Find where the given text appears and provide that cell's center as (X, Y) coordinate. 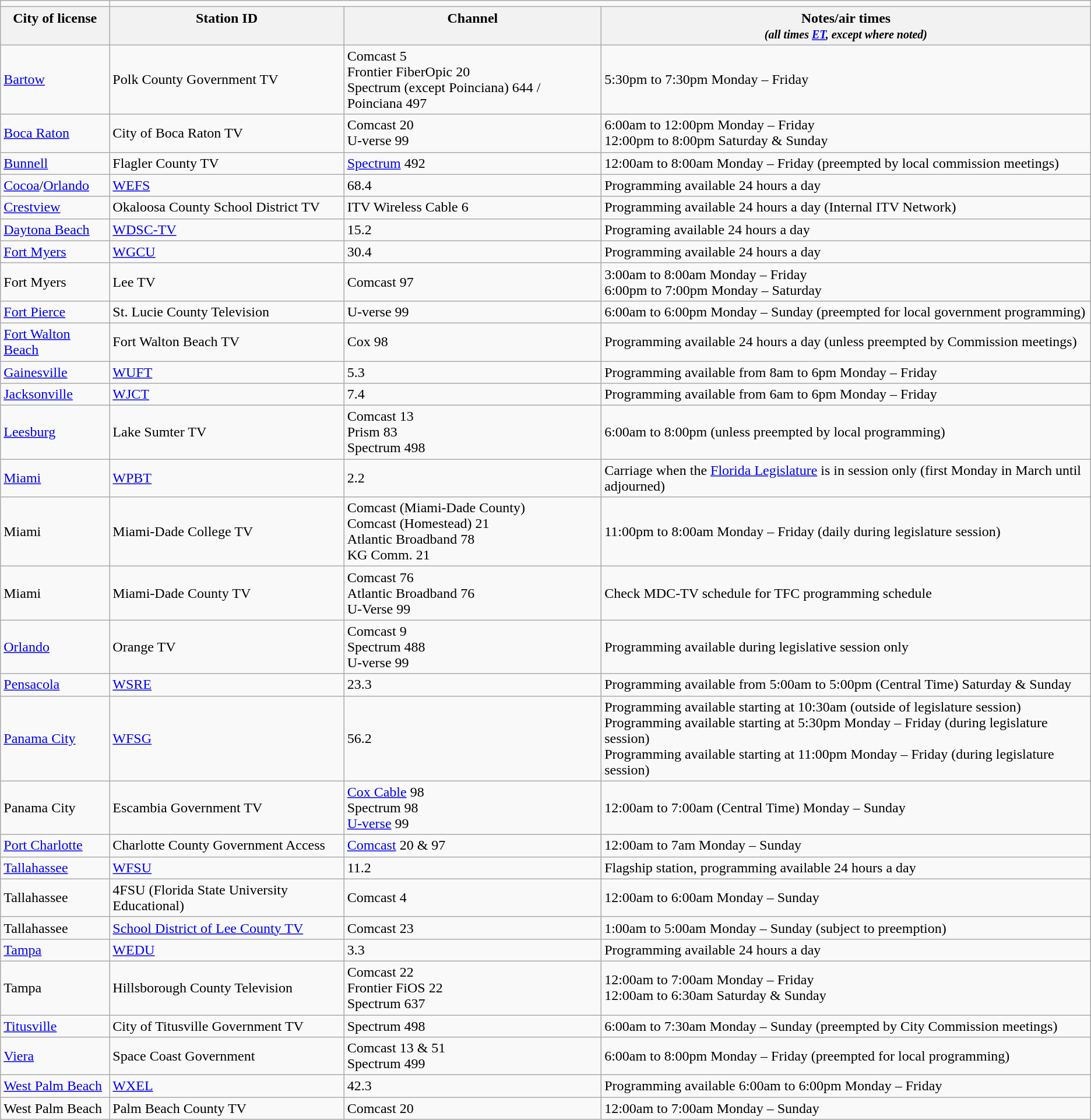
WEFS (227, 185)
Port Charlotte (55, 846)
Cox Cable 98Spectrum 98U-verse 99 (472, 808)
56.2 (472, 738)
WPBT (227, 478)
Programming available during legislative session only (846, 647)
Comcast 22Frontier FiOS 22Spectrum 637 (472, 988)
12:00am to 7:00am Monday – Sunday (846, 1108)
Polk County Government TV (227, 79)
City of Titusville Government TV (227, 1026)
3:00am to 8:00am Monday – Friday6:00pm to 7:00pm Monday – Saturday (846, 282)
Channel (472, 26)
WXEL (227, 1086)
5:30pm to 7:30pm Monday – Friday (846, 79)
Comcast 20U-verse 99 (472, 133)
12:00am to 7am Monday – Sunday (846, 846)
Gainesville (55, 372)
Hillsborough County Television (227, 988)
Boca Raton (55, 133)
2.2 (472, 478)
Pensacola (55, 685)
Bunnell (55, 163)
City of license (55, 26)
Spectrum 492 (472, 163)
WDSC-TV (227, 230)
11.2 (472, 868)
Programming available 6:00am to 6:00pm Monday – Friday (846, 1086)
School District of Lee County TV (227, 928)
Fort Pierce (55, 312)
Viera (55, 1056)
11:00pm to 8:00am Monday – Friday (daily during legislature session) (846, 531)
68.4 (472, 185)
Titusville (55, 1026)
1:00am to 5:00am Monday – Sunday (subject to preemption) (846, 928)
Comcast 97 (472, 282)
Jacksonville (55, 395)
Daytona Beach (55, 230)
Comcast 4 (472, 897)
12:00am to 7:00am Monday – Friday12:00am to 6:30am Saturday & Sunday (846, 988)
6:00am to 6:00pm Monday – Sunday (preempted for local government programming) (846, 312)
Palm Beach County TV (227, 1108)
Fort Walton Beach (55, 341)
Comcast 23 (472, 928)
WEDU (227, 950)
Space Coast Government (227, 1056)
12:00am to 8:00am Monday – Friday (preempted by local commission meetings) (846, 163)
WJCT (227, 395)
30.4 (472, 252)
WFSU (227, 868)
Comcast 9Spectrum 488U-verse 99 (472, 647)
6:00am to 8:00pm Monday – Friday (preempted for local programming) (846, 1056)
Flagship station, programming available 24 hours a day (846, 868)
Orange TV (227, 647)
Station ID (227, 26)
3.3 (472, 950)
Miami-Dade County TV (227, 593)
Comcast (Miami-Dade County)Comcast (Homestead) 21Atlantic Broadband 78KG Comm. 21 (472, 531)
Bartow (55, 79)
12:00am to 7:00am (Central Time) Monday – Sunday (846, 808)
Leesburg (55, 432)
6:00am to 12:00pm Monday – Friday12:00pm to 8:00pm Saturday & Sunday (846, 133)
WGCU (227, 252)
Carriage when the Florida Legislature is in session only (first Monday in March until adjourned) (846, 478)
12:00am to 6:00am Monday – Sunday (846, 897)
15.2 (472, 230)
4FSU (Florida State University Educational) (227, 897)
6:00am to 8:00pm (unless preempted by local programming) (846, 432)
Comcast 13 & 51Spectrum 499 (472, 1056)
Spectrum 498 (472, 1026)
Fort Walton Beach TV (227, 341)
5.3 (472, 372)
Check MDC-TV schedule for TFC programming schedule (846, 593)
Programing available 24 hours a day (846, 230)
ITV Wireless Cable 6 (472, 207)
Cox 98 (472, 341)
U-verse 99 (472, 312)
Notes/air times(all times ET, except where noted) (846, 26)
Escambia Government TV (227, 808)
St. Lucie County Television (227, 312)
6:00am to 7:30am Monday – Sunday (preempted by City Commission meetings) (846, 1026)
7.4 (472, 395)
Comcast 76Atlantic Broadband 76U-Verse 99 (472, 593)
Programming available from 6am to 6pm Monday – Friday (846, 395)
42.3 (472, 1086)
Lake Sumter TV (227, 432)
Miami-Dade College TV (227, 531)
WSRE (227, 685)
Programming available 24 hours a day (unless preempted by Commission meetings) (846, 341)
Comcast 13Prism 83Spectrum 498 (472, 432)
Programming available 24 hours a day (Internal ITV Network) (846, 207)
Lee TV (227, 282)
Comcast 20 & 97 (472, 846)
Programming available from 8am to 6pm Monday – Friday (846, 372)
Comcast 20 (472, 1108)
Charlotte County Government Access (227, 846)
Programming available from 5:00am to 5:00pm (Central Time) Saturday & Sunday (846, 685)
Comcast 5Frontier FiberOpic 20Spectrum (except Poinciana) 644 / Poinciana 497 (472, 79)
Cocoa/Orlando (55, 185)
City of Boca Raton TV (227, 133)
23.3 (472, 685)
Crestview (55, 207)
WUFT (227, 372)
WFSG (227, 738)
Orlando (55, 647)
Flagler County TV (227, 163)
Okaloosa County School District TV (227, 207)
